Detect which cell encompasses the target text, then output its (X, Y) center coordinate. 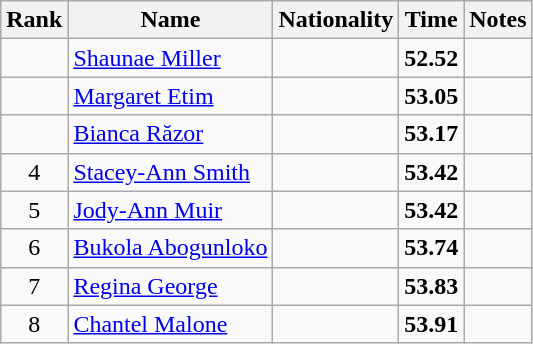
Bianca Răzor (170, 134)
7 (34, 286)
53.74 (432, 248)
Time (432, 20)
Notes (498, 20)
52.52 (432, 58)
4 (34, 172)
Name (170, 20)
Rank (34, 20)
5 (34, 210)
Bukola Abogunloko (170, 248)
53.05 (432, 96)
Jody-Ann Muir (170, 210)
Nationality (336, 20)
Stacey-Ann Smith (170, 172)
53.91 (432, 324)
Chantel Malone (170, 324)
Shaunae Miller (170, 58)
Regina George (170, 286)
8 (34, 324)
Margaret Etim (170, 96)
6 (34, 248)
53.83 (432, 286)
53.17 (432, 134)
